Pinpoint the cell where the given text exists, returning its [x, y] midpoint coordinate. 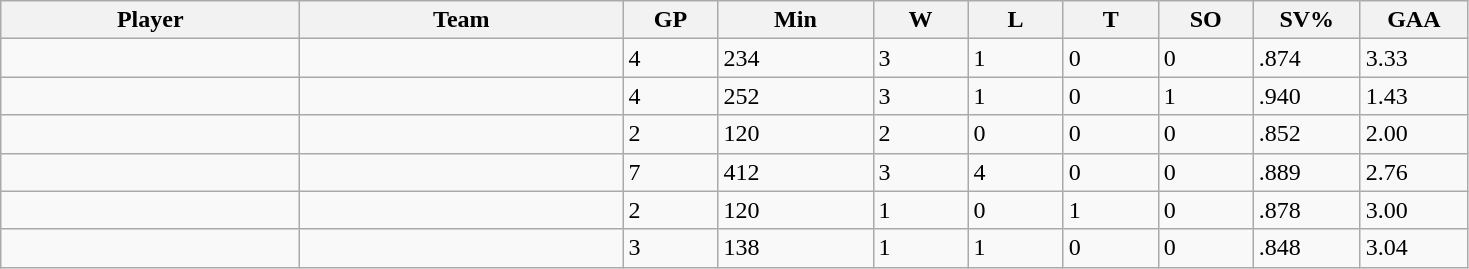
SV% [1306, 20]
Min [796, 20]
3.04 [1414, 248]
7 [670, 172]
GP [670, 20]
2.00 [1414, 134]
.874 [1306, 58]
Player [150, 20]
138 [796, 248]
Team [462, 20]
T [1110, 20]
.852 [1306, 134]
252 [796, 96]
1.43 [1414, 96]
W [920, 20]
412 [796, 172]
.878 [1306, 210]
.940 [1306, 96]
L [1016, 20]
GAA [1414, 20]
SO [1206, 20]
2.76 [1414, 172]
3.33 [1414, 58]
234 [796, 58]
.848 [1306, 248]
3.00 [1414, 210]
.889 [1306, 172]
